Find where the given text appears and provide that cell's center as [x, y] coordinate. 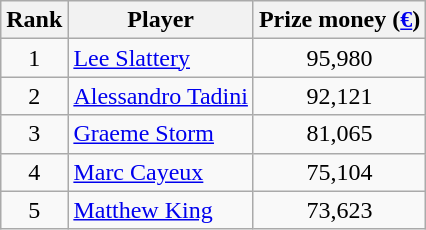
Matthew King [161, 210]
Marc Cayeux [161, 172]
95,980 [339, 58]
Rank [34, 20]
1 [34, 58]
Alessandro Tadini [161, 96]
75,104 [339, 172]
Graeme Storm [161, 134]
5 [34, 210]
Player [161, 20]
Lee Slattery [161, 58]
92,121 [339, 96]
Prize money (€) [339, 20]
3 [34, 134]
73,623 [339, 210]
81,065 [339, 134]
2 [34, 96]
4 [34, 172]
